Scan for the cell matching the given text and deliver its [x, y] coordinate at center. 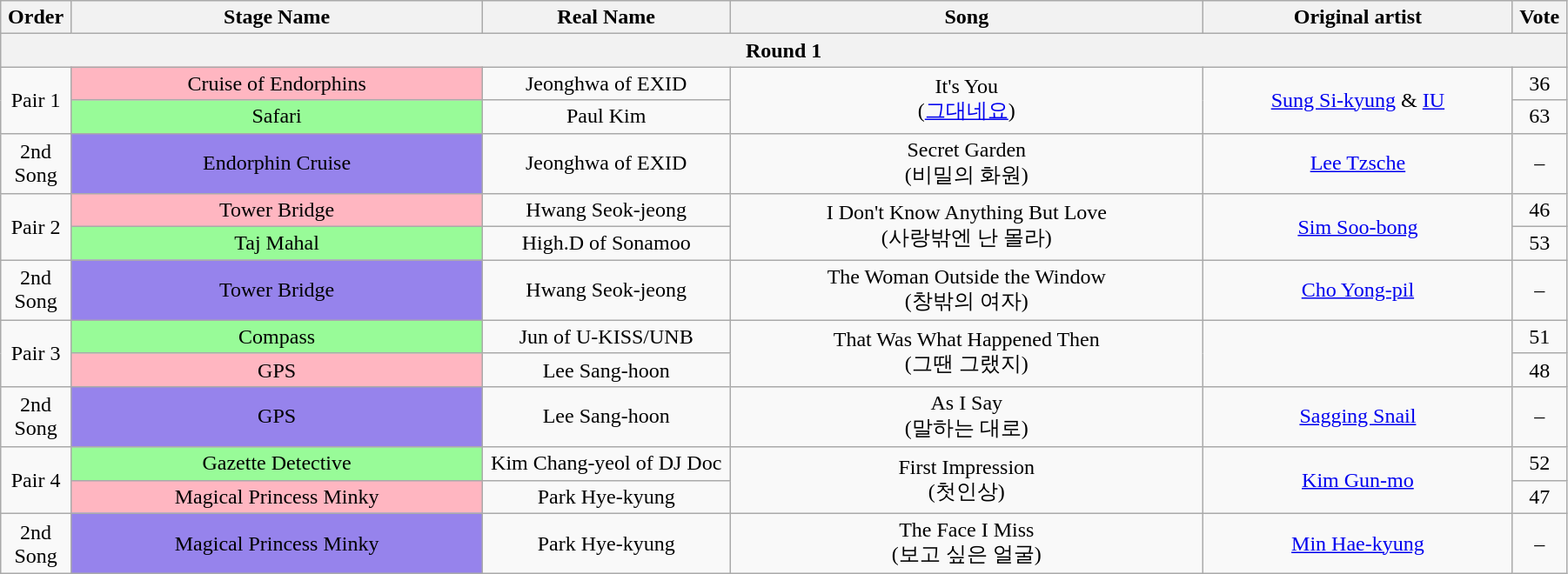
Min Hae-kyung [1357, 544]
Pair 2 [37, 227]
I Don't Know Anything But Love(사랑밖엔 난 몰라) [967, 227]
That Was What Happened Then(그땐 그랬지) [967, 353]
Round 1 [784, 50]
Order [37, 17]
52 [1540, 464]
Cruise of Endorphins [277, 83]
It's You(그대네요) [967, 100]
46 [1540, 210]
Real Name [606, 17]
Cho Yong-pil [1357, 290]
Kim Gun-mo [1357, 480]
63 [1540, 117]
36 [1540, 83]
Kim Chang-yeol of DJ Doc [606, 464]
48 [1540, 370]
Sagging Snail [1357, 417]
Taj Mahal [277, 244]
Jun of U-KISS/UNB [606, 337]
Original artist [1357, 17]
Song [967, 17]
Pair 3 [37, 353]
Compass [277, 337]
First Impression(첫인상) [967, 480]
Stage Name [277, 17]
Endorphin Cruise [277, 164]
The Woman Outside the Window(창밖의 여자) [967, 290]
Safari [277, 117]
Sim Soo-bong [1357, 227]
Lee Tzsche [1357, 164]
Pair 4 [37, 480]
Sung Si-kyung & IU [1357, 100]
Pair 1 [37, 100]
Paul Kim [606, 117]
Vote [1540, 17]
53 [1540, 244]
51 [1540, 337]
47 [1540, 497]
High.D of Sonamoo [606, 244]
As I Say(말하는 대로) [967, 417]
Gazette Detective [277, 464]
Secret Garden(비밀의 화원) [967, 164]
The Face I Miss(보고 싶은 얼굴) [967, 544]
